Provide the (X, Y) coordinate of the cell's center where the given text is located.  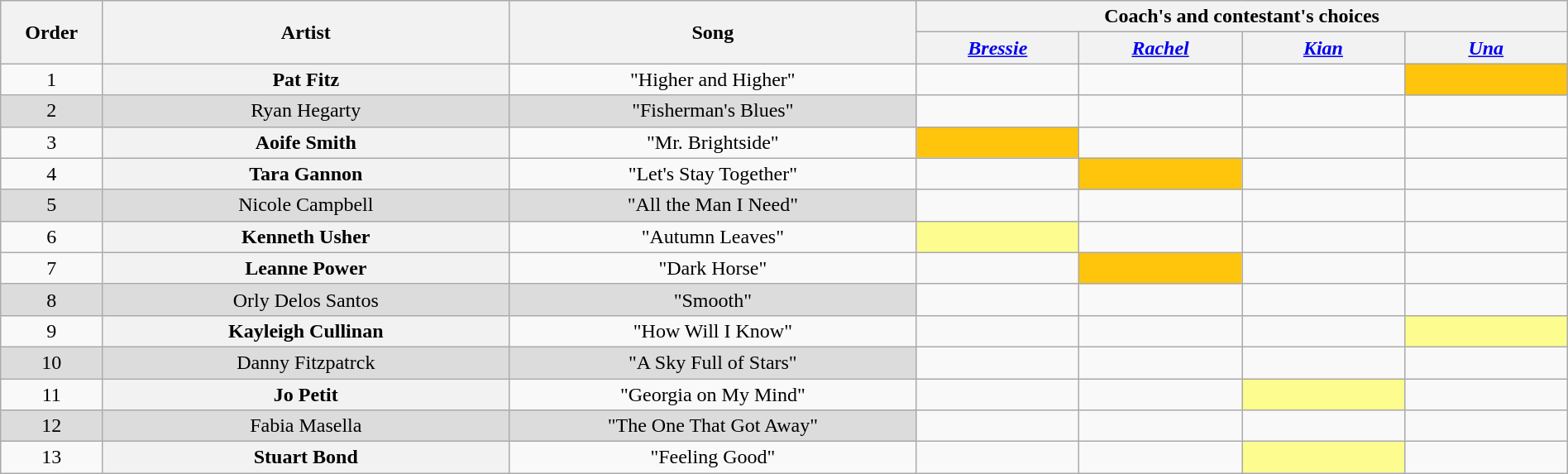
"Georgia on My Mind" (713, 395)
"Let's Stay Together" (713, 174)
Jo Petit (306, 395)
Kenneth Usher (306, 237)
8 (51, 299)
Artist (306, 32)
Kian (1323, 48)
6 (51, 237)
Fabia Masella (306, 426)
Rachel (1161, 48)
11 (51, 395)
Bressie (997, 48)
1 (51, 79)
10 (51, 362)
"A Sky Full of Stars" (713, 362)
5 (51, 205)
"Fisherman's Blues" (713, 111)
Nicole Campbell (306, 205)
"Dark Horse" (713, 268)
13 (51, 457)
2 (51, 111)
12 (51, 426)
Una (1485, 48)
Stuart Bond (306, 457)
Danny Fitzpatrck (306, 362)
Coach's and contestant's choices (1242, 17)
3 (51, 142)
Pat Fitz (306, 79)
Order (51, 32)
4 (51, 174)
Song (713, 32)
"Autumn Leaves" (713, 237)
Leanne Power (306, 268)
"All the Man I Need" (713, 205)
Orly Delos Santos (306, 299)
"Higher and Higher" (713, 79)
7 (51, 268)
Aoife Smith (306, 142)
Tara Gannon (306, 174)
Kayleigh Cullinan (306, 331)
"How Will I Know" (713, 331)
"Feeling Good" (713, 457)
"The One That Got Away" (713, 426)
"Smooth" (713, 299)
Ryan Hegarty (306, 111)
9 (51, 331)
"Mr. Brightside" (713, 142)
